Locate the cell with the specified text and output its [x, y] center coordinate. 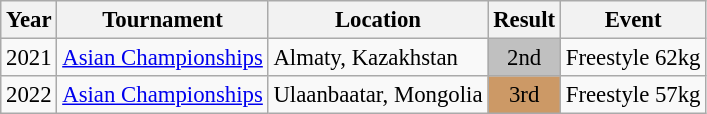
Location [378, 20]
Almaty, Kazakhstan [378, 58]
Result [524, 20]
Year [29, 20]
Ulaanbaatar, Mongolia [378, 95]
Tournament [162, 20]
2021 [29, 58]
2022 [29, 95]
Event [632, 20]
Freestyle 57kg [632, 95]
Freestyle 62kg [632, 58]
3rd [524, 95]
2nd [524, 58]
